Return the (x, y) coordinate for the center point of the cell that contains the specified text.  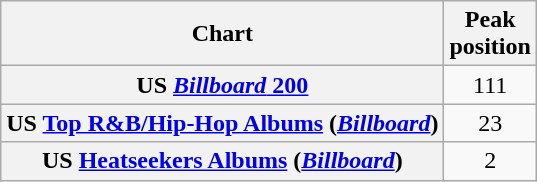
2 (490, 161)
US Heatseekers Albums (Billboard) (222, 161)
Peakposition (490, 34)
US Top R&B/Hip-Hop Albums (Billboard) (222, 123)
111 (490, 85)
Chart (222, 34)
US Billboard 200 (222, 85)
23 (490, 123)
